Search for the cell housing the specified text and yield its (X, Y) center coordinate. 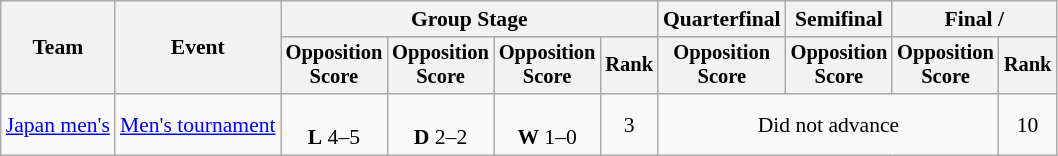
Japan men's (58, 124)
3 (629, 124)
Men's tournament (198, 124)
Group Stage (470, 19)
10 (1028, 124)
Semifinal (840, 19)
D 2–2 (440, 124)
L 4–5 (334, 124)
Quarterfinal (722, 19)
Event (198, 48)
Final / (974, 19)
W 1–0 (548, 124)
Did not advance (828, 124)
Team (58, 48)
